Return (X, Y) of the center of cell containing provided text 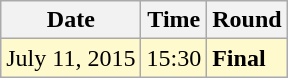
Final (247, 58)
Time (174, 20)
Round (247, 20)
15:30 (174, 58)
Date (71, 20)
July 11, 2015 (71, 58)
